From the cell containing the given text, extract its center point as (x, y) coordinate. 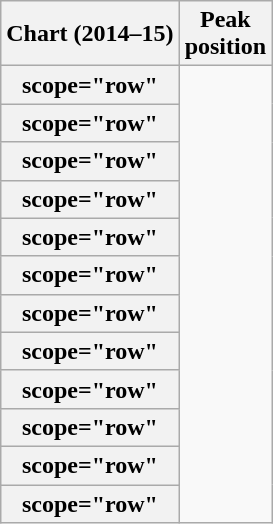
Chart (2014–15) (90, 34)
Peakposition (225, 34)
